Pinpoint the cell where the given text exists, returning its (X, Y) midpoint coordinate. 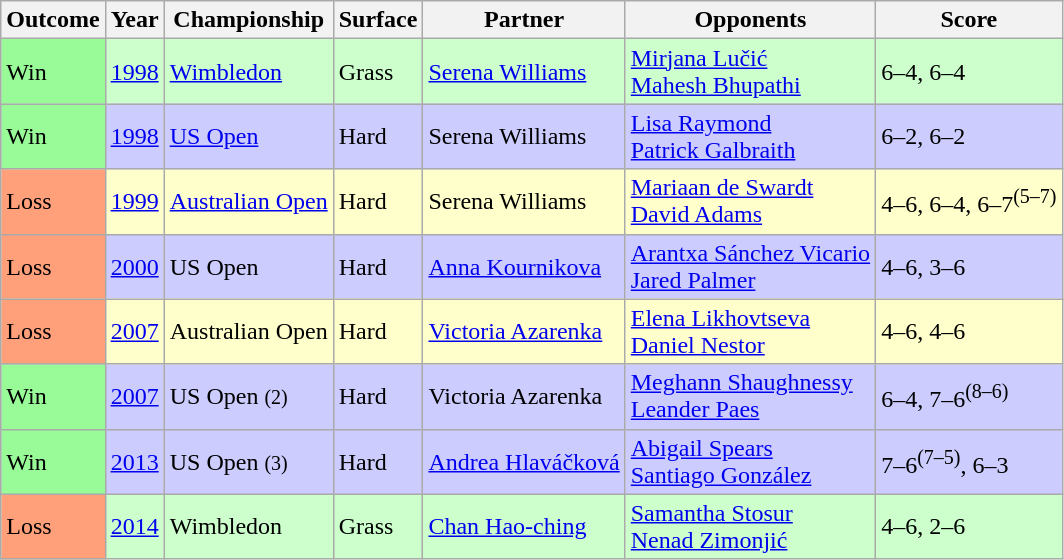
Samantha Stosur Nenad Zimonjić (750, 526)
Year (134, 20)
Score (969, 20)
7–6(7–5), 6–3 (969, 462)
Championship (248, 20)
1999 (134, 202)
2000 (134, 266)
Surface (378, 20)
Mirjana Lučić Mahesh Bhupathi (750, 72)
US Open (2) (248, 396)
2013 (134, 462)
Outcome (53, 20)
4–6, 6–4, 6–7(5–7) (969, 202)
4–6, 2–6 (969, 526)
2014 (134, 526)
Elena Likhovtseva Daniel Nestor (750, 332)
4–6, 3–6 (969, 266)
4–6, 4–6 (969, 332)
Lisa Raymond Patrick Galbraith (750, 136)
6–4, 6–4 (969, 72)
6–4, 7–6(8–6) (969, 396)
Meghann Shaughnessy Leander Paes (750, 396)
Arantxa Sánchez Vicario Jared Palmer (750, 266)
Partner (524, 20)
6–2, 6–2 (969, 136)
Andrea Hlaváčková (524, 462)
Opponents (750, 20)
Chan Hao-ching (524, 526)
Mariaan de Swardt David Adams (750, 202)
Abigail Spears Santiago González (750, 462)
US Open (3) (248, 462)
Anna Kournikova (524, 266)
